Locate the cell with the specified text and output its [x, y] center coordinate. 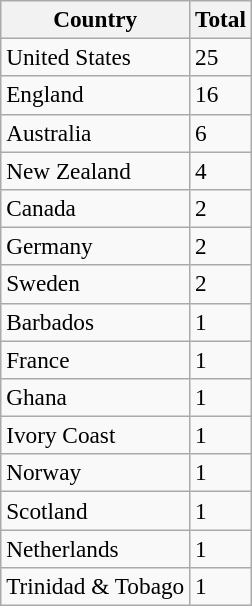
France [96, 359]
United States [96, 57]
25 [221, 57]
Norway [96, 473]
4 [221, 170]
Ghana [96, 397]
Australia [96, 133]
Scotland [96, 510]
Canada [96, 208]
New Zealand [96, 170]
16 [221, 95]
Total [221, 19]
Netherlands [96, 548]
6 [221, 133]
England [96, 95]
Trinidad & Tobago [96, 586]
Germany [96, 246]
Country [96, 19]
Sweden [96, 284]
Ivory Coast [96, 435]
Barbados [96, 322]
